Find where the given text appears and provide that cell's center as (x, y) coordinate. 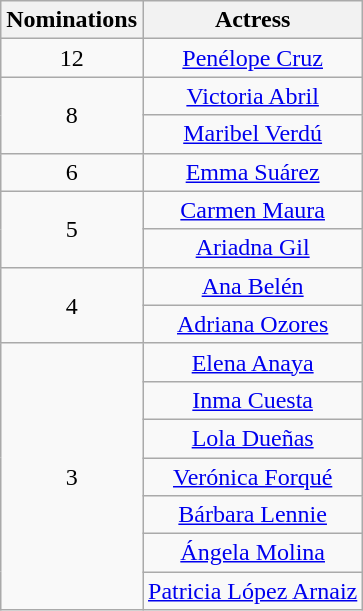
Penélope Cruz (252, 58)
5 (72, 229)
Actress (252, 20)
Carmen Maura (252, 210)
Ángela Molina (252, 553)
6 (72, 172)
Patricia López Arnaiz (252, 591)
Ariadna Gil (252, 248)
Emma Suárez (252, 172)
Ana Belén (252, 286)
Nominations (72, 20)
Verónica Forqué (252, 477)
Elena Anaya (252, 362)
Lola Dueñas (252, 438)
4 (72, 305)
8 (72, 115)
Maribel Verdú (252, 134)
Adriana Ozores (252, 324)
Inma Cuesta (252, 400)
3 (72, 476)
Victoria Abril (252, 96)
Bárbara Lennie (252, 515)
12 (72, 58)
